Return the (X, Y) coordinate for the center point of the cell that contains the specified text.  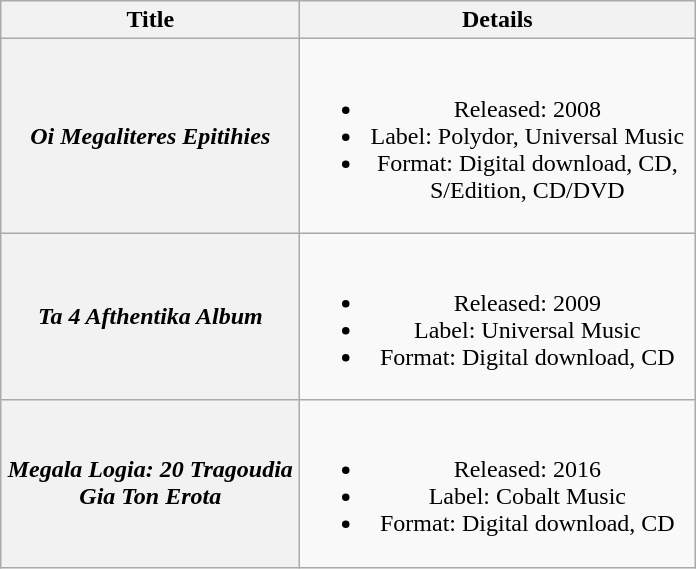
Released: 2016Label: Cobalt MusicFormat: Digital download, CD (498, 484)
Title (150, 20)
Released: 2009Label: Universal MusicFormat: Digital download, CD (498, 316)
Megala Logia: 20 Tragoudia Gia Ton Erota (150, 484)
Ta 4 Afthentika Album (150, 316)
Details (498, 20)
Oi Megaliteres Epitihies (150, 136)
Released: 2008Label: Polydor, Universal MusicFormat: Digital download, CD, S/Edition, CD/DVD (498, 136)
